Capture the cell that displays the provided text and extract its [X, Y] central coordinate. 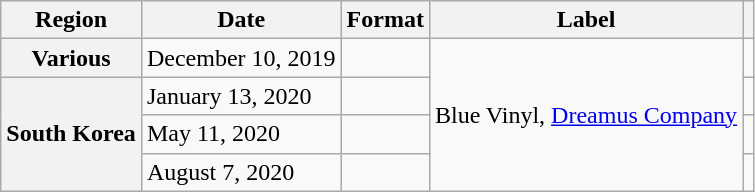
Blue Vinyl, Dreamus Company [586, 115]
January 13, 2020 [241, 96]
Format [385, 20]
Various [72, 58]
August 7, 2020 [241, 172]
South Korea [72, 134]
Date [241, 20]
Label [586, 20]
May 11, 2020 [241, 134]
Region [72, 20]
December 10, 2019 [241, 58]
